Output the (x, y) coordinate of the center of the cell containing the given text.  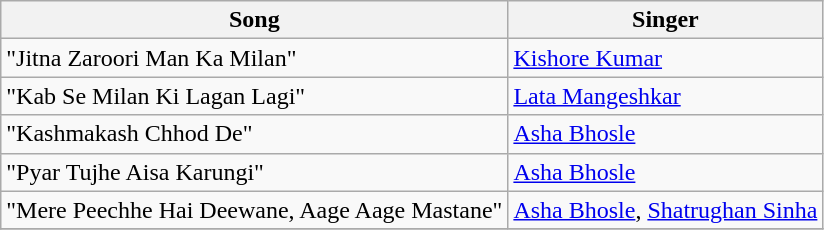
"Kab Se Milan Ki Lagan Lagi" (254, 96)
"Kashmakash Chhod De" (254, 134)
Asha Bhosle, Shatrughan Sinha (666, 210)
Kishore Kumar (666, 58)
"Jitna Zaroori Man Ka Milan" (254, 58)
"Pyar Tujhe Aisa Karungi" (254, 172)
"Mere Peechhe Hai Deewane, Aage Aage Mastane" (254, 210)
Singer (666, 20)
Song (254, 20)
Lata Mangeshkar (666, 96)
